Output the (X, Y) coordinate of the center of the cell containing the given text.  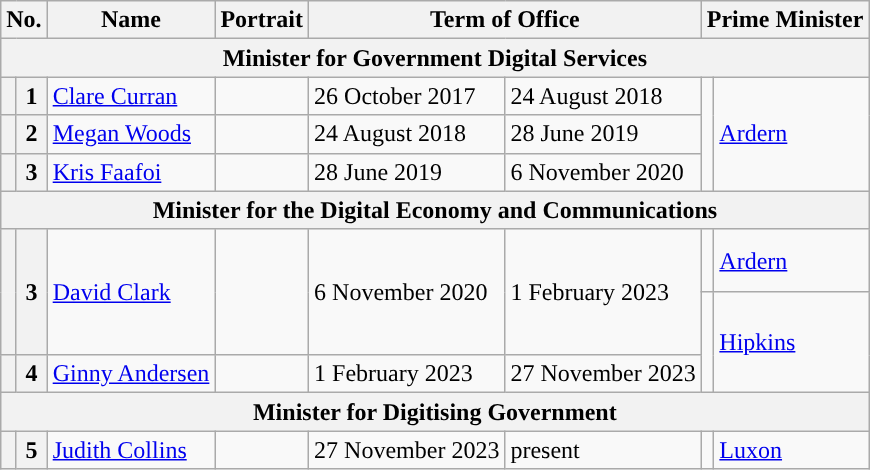
Minister for the Digital Economy and Communications (435, 210)
Prime Minister (785, 20)
4 (32, 374)
Megan Woods (131, 134)
Portrait (262, 20)
Clare Curran (131, 96)
present (603, 450)
Hipkins (792, 342)
Term of Office (506, 20)
Minister for Government Digital Services (435, 58)
2 (32, 134)
Ginny Andersen (131, 374)
5 (32, 450)
Name (131, 20)
David Clark (131, 292)
Luxon (792, 450)
1 (32, 96)
26 October 2017 (407, 96)
No. (24, 20)
Judith Collins (131, 450)
Kris Faafoi (131, 172)
Minister for Digitising Government (435, 412)
